Output the [X, Y] coordinate of the center of the cell containing the given text.  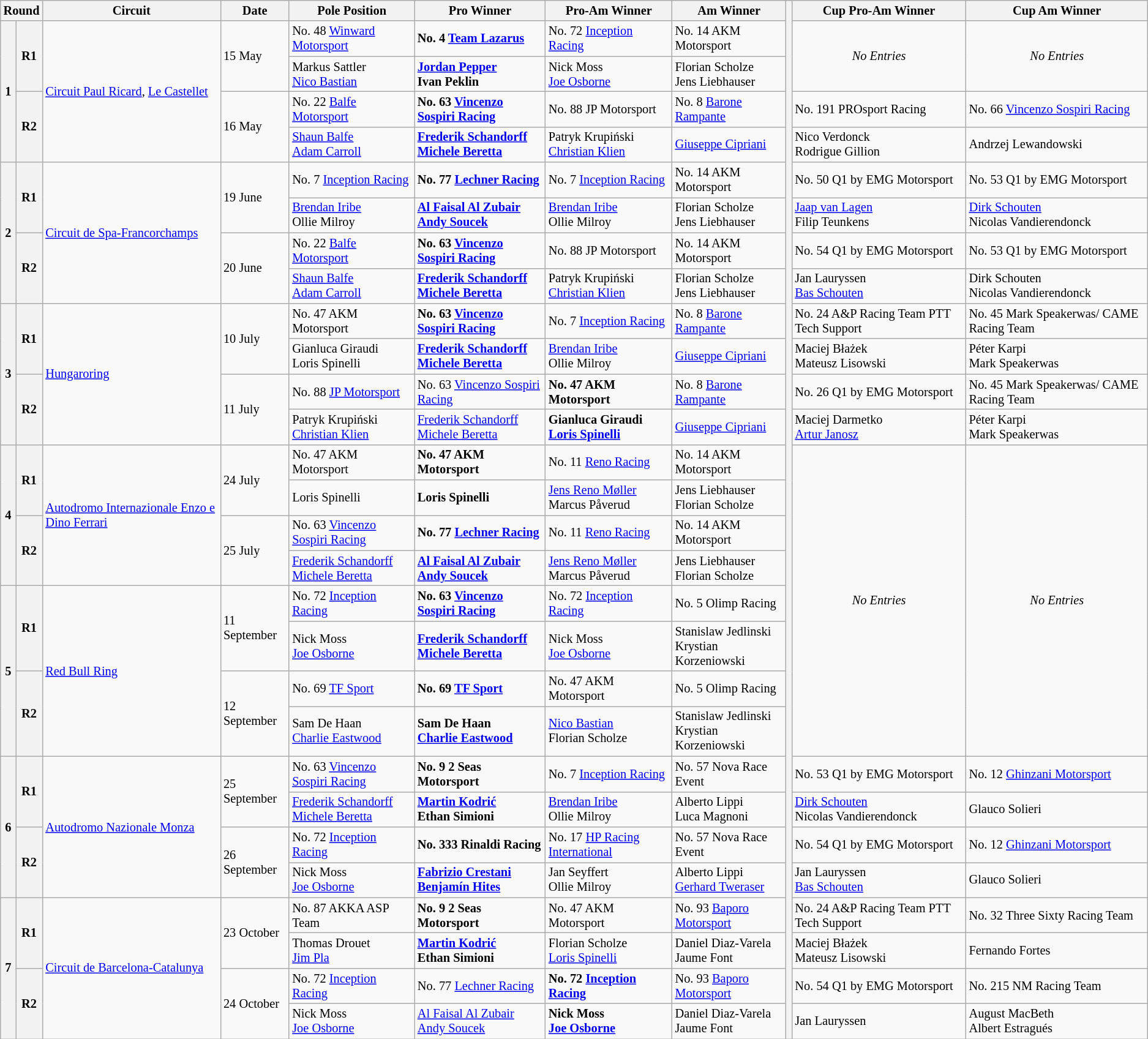
No. 17 HP Racing International [609, 844]
Autodromo Nazionale Monza [131, 827]
1 [9, 92]
7 [9, 969]
19 June [255, 197]
2 [9, 233]
No. 191 PROsport Racing [879, 109]
Maciej Darmetko Artur Janosz [879, 427]
Jan Seyffert Ollie Milroy [609, 880]
Nico Bastian Florian Scholze [609, 731]
Florian Scholze Loris Spinelli [609, 950]
15 May [255, 56]
Hungaroring [131, 373]
No. 333 Rinaldi Racing [480, 844]
Round [22, 10]
5 [9, 671]
Nico Verdonck Rodrigue Gillion [879, 144]
Alberto Lippi Luca Magnoni [729, 809]
4 [9, 516]
Circuit de Spa-Francorchamps [131, 233]
Cup Pro-Am Winner [879, 10]
12 September [255, 714]
Red Bull Ring [131, 671]
Pole Position [351, 10]
25 July [255, 550]
26 September [255, 862]
24 October [255, 1003]
No. 66 Vincenzo Sospiri Racing [1057, 109]
11 September [255, 628]
10 July [255, 338]
Cup Am Winner [1057, 10]
Date [255, 10]
Fabrizio Crestani Benjamín Hites [480, 880]
Alberto Lippi Gerhard Tweraser [729, 880]
Circuit [131, 10]
No. 87 AKKA ASP Team [351, 915]
No. 32 Three Sixty Racing Team [1057, 915]
Autodromo Internazionale Enzo e Dino Ferrari [131, 516]
Thomas Drouet Jim Pla [351, 950]
Jan Lauryssen [879, 1021]
No. 26 Q1 by EMG Motorsport [879, 392]
3 [9, 373]
No. 48 Winward Motorsport [351, 39]
Circuit de Barcelona-Catalunya [131, 969]
No. 50 Q1 by EMG Motorsport [879, 180]
No. 4 Team Lazarus [480, 39]
Pro Winner [480, 10]
Fernando Fortes [1057, 950]
Circuit Paul Ricard, Le Castellet [131, 92]
No. 215 NM Racing Team [1057, 986]
23 October [255, 933]
Andrzej Lewandowski [1057, 144]
11 July [255, 409]
August MacBeth Albert Estragués [1057, 1021]
20 June [255, 268]
Jaap van Lagen Filip Teunkens [879, 215]
Am Winner [729, 10]
25 September [255, 791]
Markus Sattler Nico Bastian [351, 74]
16 May [255, 126]
Jordan Pepper Ivan Peklin [480, 74]
24 July [255, 480]
Pro-Am Winner [609, 10]
6 [9, 827]
